Output the [X, Y] coordinate of the center of the cell containing the given text.  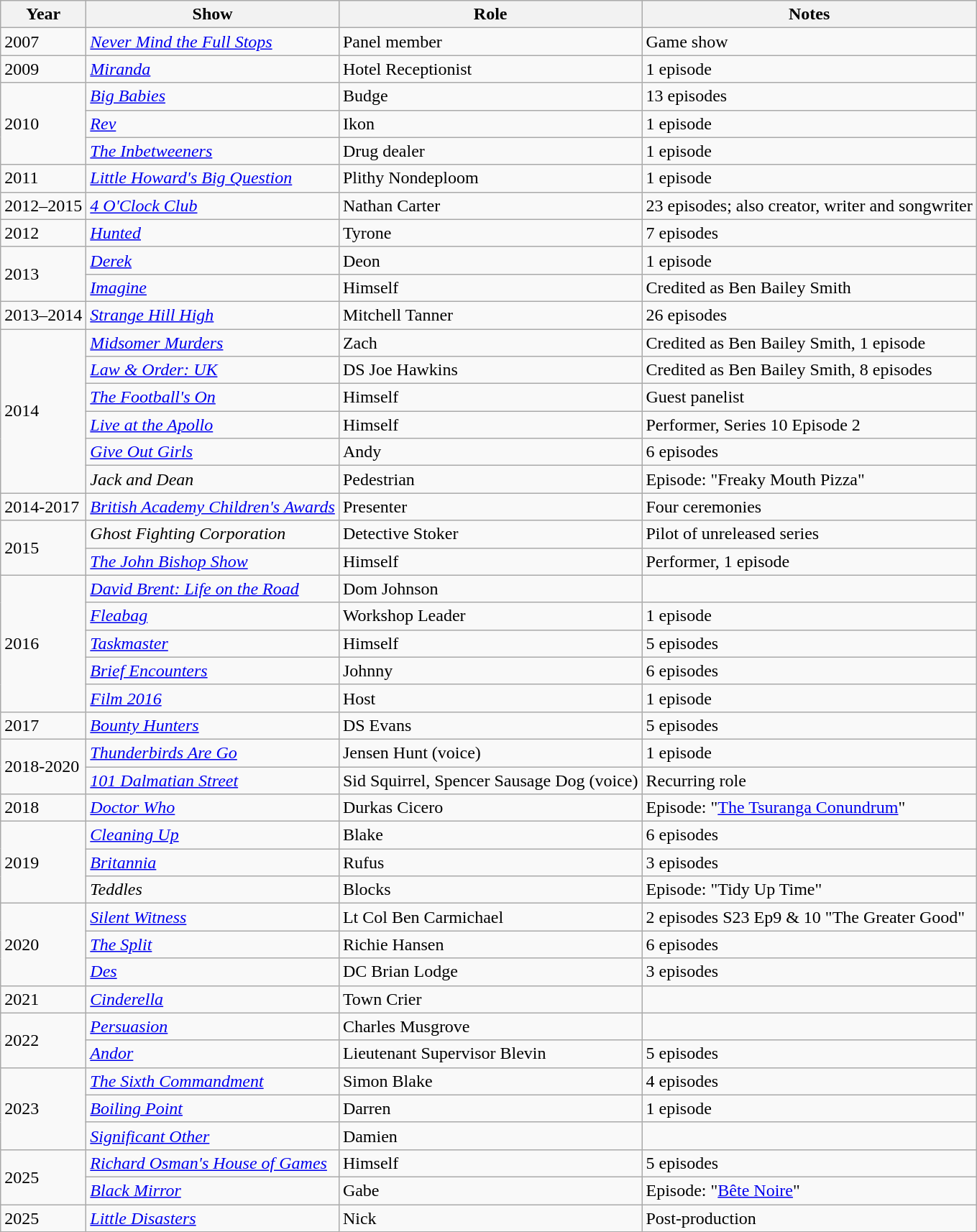
Lieutenant Supervisor Blevin [490, 1054]
Give Out Girls [213, 452]
The Sixth Commandment [213, 1081]
Town Crier [490, 999]
Presenter [490, 507]
The Football's On [213, 397]
Taskmaster [213, 643]
Plithy Nondeploom [490, 178]
Tyrone [490, 233]
2009 [43, 69]
Simon Blake [490, 1081]
Role [490, 14]
2020 [43, 944]
Year [43, 14]
The Inbetweeners [213, 151]
Performer, 1 episode [809, 561]
Ghost Fighting Corporation [213, 534]
13 episodes [809, 96]
Hotel Receptionist [490, 69]
Andor [213, 1054]
Fleabag [213, 616]
2013–2014 [43, 315]
Episode: "The Tsuranga Conundrum" [809, 808]
Four ceremonies [809, 507]
101 Dalmatian Street [213, 780]
2021 [43, 999]
2012–2015 [43, 206]
26 episodes [809, 315]
Game show [809, 42]
Lt Col Ben Carmichael [490, 917]
4 episodes [809, 1081]
2 episodes S23 Ep9 & 10 "The Greater Good" [809, 917]
Notes [809, 14]
Jensen Hunt (voice) [490, 753]
Imagine [213, 288]
Cinderella [213, 999]
23 episodes; also creator, writer and songwriter [809, 206]
Post-production [809, 1218]
Credited as Ben Bailey Smith [809, 288]
Rufus [490, 863]
Law & Order: UK [213, 370]
Persuasion [213, 1026]
Guest panelist [809, 397]
Johnny [490, 671]
Episode: "Freaky Mouth Pizza" [809, 479]
Episode: "Tidy Up Time" [809, 890]
Drug dealer [490, 151]
Zach [490, 343]
Brief Encounters [213, 671]
Dom Johnson [490, 589]
2017 [43, 725]
Teddles [213, 890]
Darren [490, 1108]
Andy [490, 452]
Credited as Ben Bailey Smith, 1 episode [809, 343]
2011 [43, 178]
Film 2016 [213, 698]
Miranda [213, 69]
Rev [213, 124]
2014 [43, 411]
Cleaning Up [213, 835]
Significant Other [213, 1136]
The Split [213, 944]
2007 [43, 42]
Mitchell Tanner [490, 315]
Workshop Leader [490, 616]
Big Babies [213, 96]
Blake [490, 835]
Nick [490, 1218]
Black Mirror [213, 1190]
British Academy Children's Awards [213, 507]
2023 [43, 1108]
Never Mind the Full Stops [213, 42]
2018-2020 [43, 766]
2019 [43, 863]
Pedestrian [490, 479]
Richie Hansen [490, 944]
Live at the Apollo [213, 425]
Hunted [213, 233]
2018 [43, 808]
7 episodes [809, 233]
Gabe [490, 1190]
Thunderbirds Are Go [213, 753]
Strange Hill High [213, 315]
Detective Stoker [490, 534]
2015 [43, 548]
Blocks [490, 890]
Durkas Cicero [490, 808]
Derek [213, 260]
David Brent: Life on the Road [213, 589]
Bounty Hunters [213, 725]
2022 [43, 1040]
Panel member [490, 42]
Richard Osman's House of Games [213, 1163]
Damien [490, 1136]
Pilot of unreleased series [809, 534]
2012 [43, 233]
Budge [490, 96]
Britannia [213, 863]
Performer, Series 10 Episode 2 [809, 425]
Recurring role [809, 780]
Midsomer Murders [213, 343]
4 O'Clock Club [213, 206]
Episode: "Bête Noire" [809, 1190]
Boiling Point [213, 1108]
Little Disasters [213, 1218]
Jack and Dean [213, 479]
Silent Witness [213, 917]
Nathan Carter [490, 206]
The John Bishop Show [213, 561]
2013 [43, 274]
Credited as Ben Bailey Smith, 8 episodes [809, 370]
2010 [43, 124]
Deon [490, 260]
2016 [43, 643]
Ikon [490, 124]
Little Howard's Big Question [213, 178]
Des [213, 972]
Show [213, 14]
Host [490, 698]
2014-2017 [43, 507]
DS Evans [490, 725]
Doctor Who [213, 808]
DS Joe Hawkins [490, 370]
Sid Squirrel, Spencer Sausage Dog (voice) [490, 780]
Charles Musgrove [490, 1026]
DC Brian Lodge [490, 972]
